Output the (X, Y) coordinate of the center of the cell containing the given text.  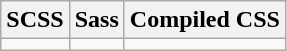
Compiled CSS (204, 20)
SCSS (35, 20)
Sass (96, 20)
